Output the (x, y) coordinate of the center of the cell containing the given text.  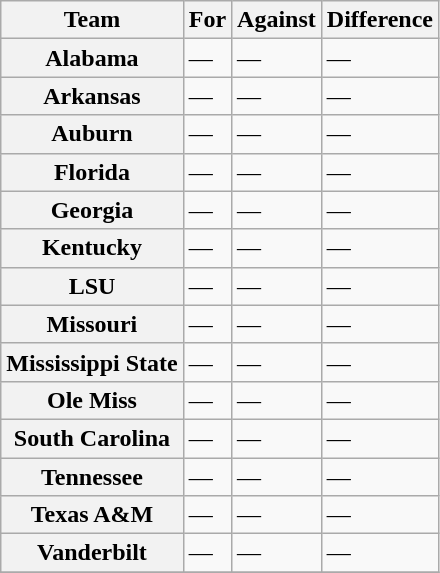
Georgia (92, 210)
Kentucky (92, 248)
Difference (380, 20)
Florida (92, 172)
Mississippi State (92, 362)
Missouri (92, 324)
Ole Miss (92, 400)
Vanderbilt (92, 553)
For (207, 20)
Against (277, 20)
Auburn (92, 134)
Tennessee (92, 477)
LSU (92, 286)
Alabama (92, 58)
South Carolina (92, 438)
Texas A&M (92, 515)
Team (92, 20)
Arkansas (92, 96)
